Identify which cell holds the provided text, then report its (x, y) central coordinate. 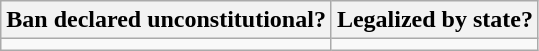
Ban declared unconstitutional? (166, 20)
Legalized by state? (434, 20)
